Return (X, Y) of the center of cell containing provided text 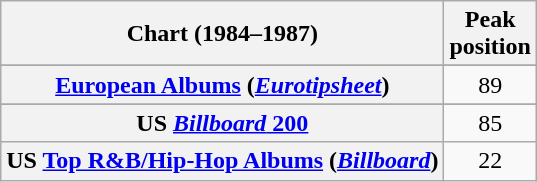
Peakposition (490, 34)
US Top R&B/Hip-Hop Albums (Billboard) (222, 161)
22 (490, 161)
85 (490, 123)
European Albums (Eurotipsheet) (222, 85)
89 (490, 85)
Chart (1984–1987) (222, 34)
US Billboard 200 (222, 123)
